Extract the [X, Y] coordinate from the center of the cell holding the provided text.  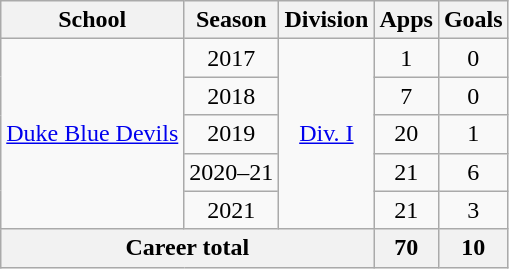
Apps [406, 20]
6 [473, 172]
2021 [232, 210]
10 [473, 248]
3 [473, 210]
Duke Blue Devils [92, 134]
Division [326, 20]
Career total [188, 248]
School [92, 20]
2020–21 [232, 172]
20 [406, 134]
70 [406, 248]
2018 [232, 96]
Div. I [326, 134]
7 [406, 96]
Season [232, 20]
2019 [232, 134]
2017 [232, 58]
Goals [473, 20]
